Extract the (X, Y) coordinate from the center of the cell holding the provided text.  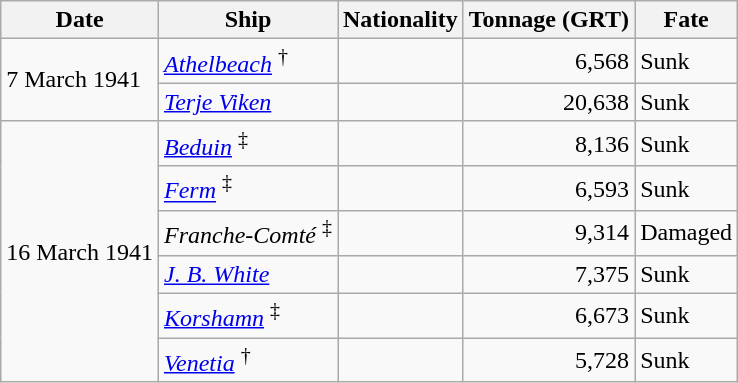
8,136 (548, 144)
6,568 (548, 62)
7 March 1941 (80, 80)
Beduin ‡ (248, 144)
Franche-Comté ‡ (248, 234)
Athelbeach † (248, 62)
Nationality (401, 20)
Tonnage (GRT) (548, 20)
16 March 1941 (80, 252)
Date (80, 20)
Venetia † (248, 360)
9,314 (548, 234)
6,673 (548, 316)
5,728 (548, 360)
J. B. White (248, 274)
20,638 (548, 102)
Damaged (686, 234)
7,375 (548, 274)
6,593 (548, 188)
Terje Viken (248, 102)
Fate (686, 20)
Ferm ‡ (248, 188)
Ship (248, 20)
Korshamn ‡ (248, 316)
